Find where the given text appears and provide that cell's center as [X, Y] coordinate. 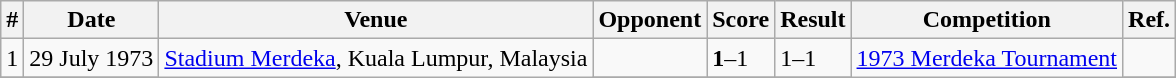
# [12, 20]
1973 Merdeka Tournament [987, 58]
Stadium Merdeka, Kuala Lumpur, Malaysia [376, 58]
Ref. [1150, 20]
29 July 1973 [92, 58]
Opponent [650, 20]
Competition [987, 20]
Date [92, 20]
Result [813, 20]
Venue [376, 20]
1 [12, 58]
Score [741, 20]
